From the cell containing the given text, extract its center point as [X, Y] coordinate. 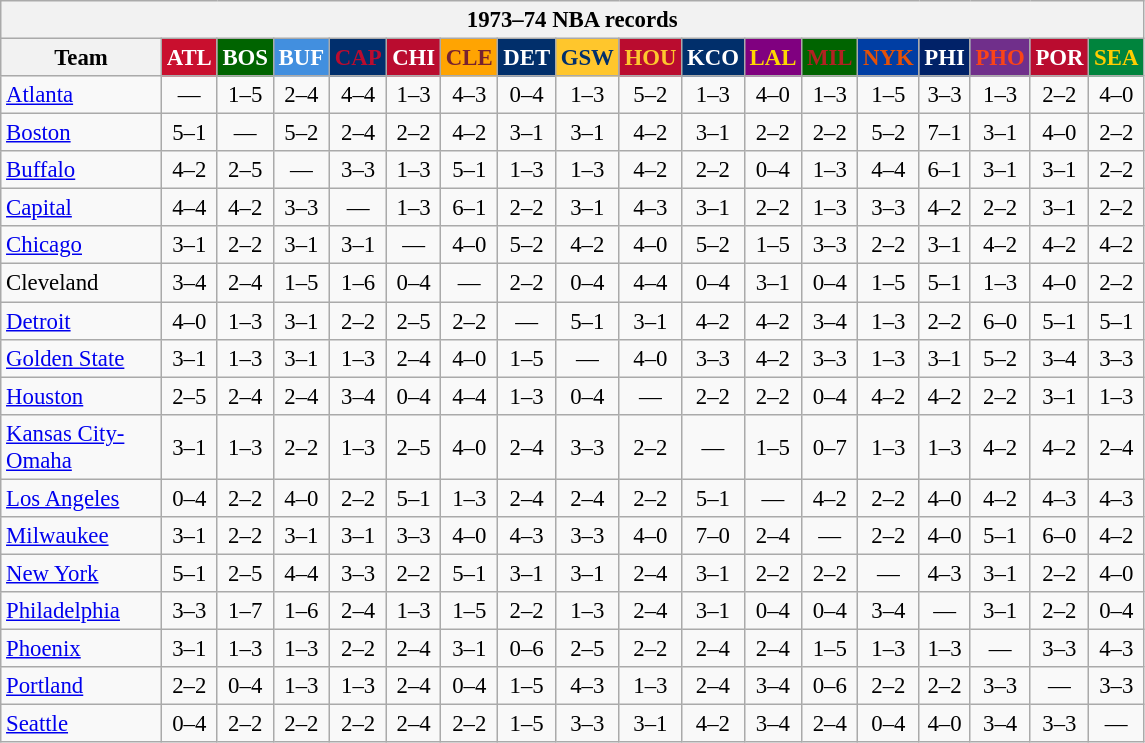
Houston [82, 396]
ATL [189, 58]
Milwaukee [82, 536]
GSW [587, 58]
BUF [301, 58]
Seattle [82, 724]
HOU [650, 58]
1–7 [245, 611]
Golden State [82, 358]
POR [1060, 58]
Chicago [82, 245]
Team [82, 58]
DET [526, 58]
Boston [82, 133]
Atlanta [82, 95]
NYK [888, 58]
PHO [1000, 58]
KCO [714, 58]
Buffalo [82, 170]
Los Angeles [82, 498]
New York [82, 573]
0–7 [830, 446]
Kansas City-Omaha [82, 446]
Detroit [82, 321]
1973–74 NBA records [572, 20]
Portland [82, 686]
CLE [470, 58]
MIL [830, 58]
Phoenix [82, 648]
7–0 [714, 536]
LAL [772, 58]
CAP [358, 58]
Philadelphia [82, 611]
BOS [245, 58]
7–1 [944, 133]
CHI [414, 58]
Cleveland [82, 283]
Capital [82, 208]
PHI [944, 58]
SEA [1116, 58]
